Locate the cell with the specified text and output its (x, y) center coordinate. 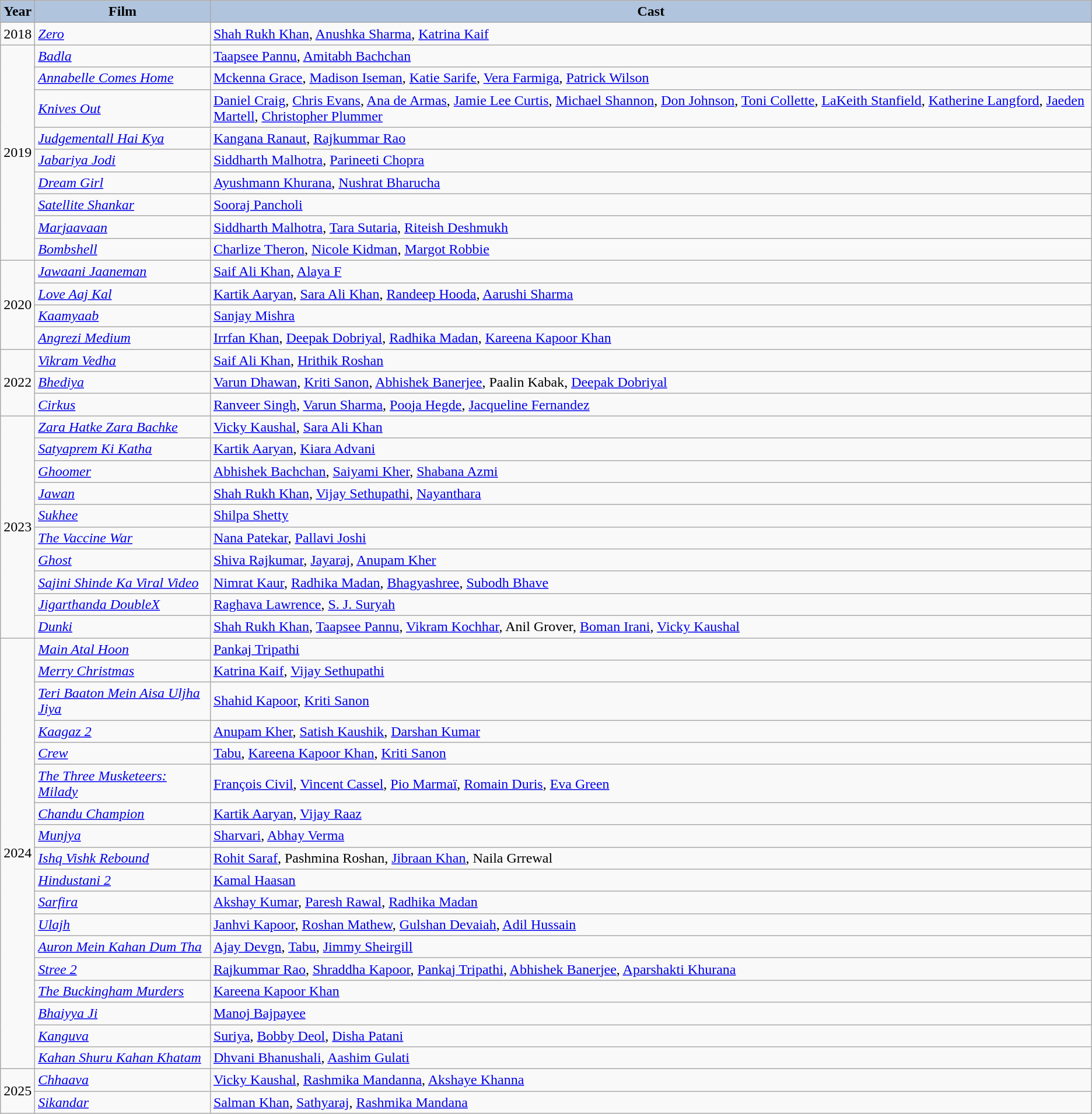
Manoj Bajpayee (651, 1013)
Sharvari, Abhay Verma (651, 836)
Tabu, Kareena Kapoor Khan, Kriti Sanon (651, 754)
Marjaavaan (123, 227)
Vicky Kaushal, Sara Ali Khan (651, 427)
Ghost (123, 560)
Abhishek Bachchan, Saiyami Kher, Shabana Azmi (651, 471)
Crew (123, 754)
Ishq Vishk Rebound (123, 858)
Merry Christmas (123, 671)
Angrezi Medium (123, 338)
Nimrat Kaur, Radhika Madan, Bhagyashree, Subodh Bhave (651, 582)
Siddharth Malhotra, Parineeti Chopra (651, 160)
Taapsee Pannu, Amitabh Bachchan (651, 56)
Kartik Aaryan, Sara Ali Khan, Randeep Hooda, Aarushi Sharma (651, 293)
2024 (17, 854)
Siddharth Malhotra, Tara Sutaria, Riteish Deshmukh (651, 227)
Kaamyaab (123, 316)
Kartik Aaryan, Vijay Raaz (651, 814)
Bhaiyya Ji (123, 1013)
2023 (17, 527)
Love Aaj Kal (123, 293)
Nana Patekar, Pallavi Joshi (651, 538)
Kanguva (123, 1035)
Judgementall Hai Kya (123, 138)
Shahid Kapoor, Kriti Sanon (651, 701)
2020 (17, 304)
Shah Rukh Khan, Vijay Sethupathi, Nayanthara (651, 493)
2019 (17, 153)
Janhvi Kapoor, Roshan Mathew, Gulshan Devaiah, Adil Hussain (651, 924)
The Vaccine War (123, 538)
Rohit Saraf, Pashmina Roshan, Jibraan Khan, Naila Grrewal (651, 858)
Chhaava (123, 1080)
Cast (651, 12)
Zara Hatke Zara Bachke (123, 427)
Sukhee (123, 516)
Kahan Shuru Kahan Khatam (123, 1058)
Film (123, 12)
Akshay Kumar, Paresh Rawal, Radhika Madan (651, 902)
Raghava Lawrence, S. J. Suryah (651, 604)
Jawaani Jaaneman (123, 271)
Ajay Devgn, Tabu, Jimmy Sheirgill (651, 947)
Kamal Haasan (651, 880)
Sikandar (123, 1102)
Hindustani 2 (123, 880)
Dream Girl (123, 183)
Varun Dhawan, Kriti Sanon, Abhishek Banerjee, Paalin Kabak, Deepak Dobriyal (651, 383)
Anupam Kher, Satish Kaushik, Darshan Kumar (651, 731)
Ulajh (123, 924)
2018 (17, 34)
Shah Rukh Khan, Taapsee Pannu, Vikram Kochhar, Anil Grover, Boman Irani, Vicky Kaushal (651, 626)
Bhediya (123, 383)
Salman Khan, Sathyaraj, Rashmika Mandana (651, 1102)
Munjya (123, 836)
Kareena Kapoor Khan (651, 991)
Ranveer Singh, Varun Sharma, Pooja Hegde, Jacqueline Fernandez (651, 405)
Satellite Shankar (123, 205)
Zero (123, 34)
Shah Rukh Khan, Anushka Sharma, Katrina Kaif (651, 34)
Jigarthanda DoubleX (123, 604)
Shiva Rajkumar, Jayaraj, Anupam Kher (651, 560)
Chandu Champion (123, 814)
Saif Ali Khan, Alaya F (651, 271)
Annabelle Comes Home (123, 78)
Sanjay Mishra (651, 316)
2022 (17, 383)
Sooraj Pancholi (651, 205)
The Buckingham Murders (123, 991)
Dunki (123, 626)
Kartik Aaryan, Kiara Advani (651, 449)
Satyaprem Ki Katha (123, 449)
Mckenna Grace, Madison Iseman, Katie Sarife, Vera Farmiga, Patrick Wilson (651, 78)
Bombshell (123, 249)
Katrina Kaif, Vijay Sethupathi (651, 671)
Cirkus (123, 405)
The Three Musketeers: Milady (123, 784)
Pankaj Tripathi (651, 649)
Vicky Kaushal, Rashmika Mandanna, Akshaye Khanna (651, 1080)
Year (17, 12)
Jabariya Jodi (123, 160)
Vikram Vedha (123, 360)
Main Atal Hoon (123, 649)
Kangana Ranaut, Rajkummar Rao (651, 138)
Auron Mein Kahan Dum Tha (123, 947)
Knives Out (123, 108)
2025 (17, 1091)
Charlize Theron, Nicole Kidman, Margot Robbie (651, 249)
Ayushmann Khurana, Nushrat Bharucha (651, 183)
Suriya, Bobby Deol, Disha Patani (651, 1035)
Ghoomer (123, 471)
Irrfan Khan, Deepak Dobriyal, Radhika Madan, Kareena Kapoor Khan (651, 338)
Stree 2 (123, 969)
Dhvani Bhanushali, Aashim Gulati (651, 1058)
Jawan (123, 493)
Teri Baaton Mein Aisa Uljha Jiya (123, 701)
Rajkummar Rao, Shraddha Kapoor, Pankaj Tripathi, Abhishek Banerjee, Aparshakti Khurana (651, 969)
Kaagaz 2 (123, 731)
Sajini Shinde Ka Viral Video (123, 582)
Badla (123, 56)
Shilpa Shetty (651, 516)
François Civil, Vincent Cassel, Pio Marmaï, Romain Duris, Eva Green (651, 784)
Saif Ali Khan, Hrithik Roshan (651, 360)
Sarfira (123, 902)
